Identify which cell holds the provided text, then report its [x, y] central coordinate. 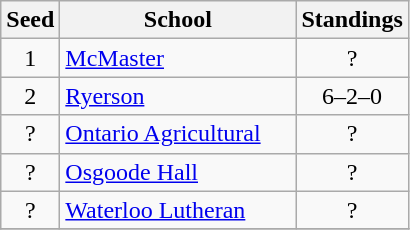
1 [30, 58]
McMaster [178, 58]
Waterloo Lutheran [178, 210]
Osgoode Hall [178, 172]
Ryerson [178, 96]
Ontario Agricultural [178, 134]
6–2–0 [352, 96]
Standings [352, 20]
2 [30, 96]
Seed [30, 20]
School [178, 20]
